Capture the cell that displays the provided text and extract its [X, Y] central coordinate. 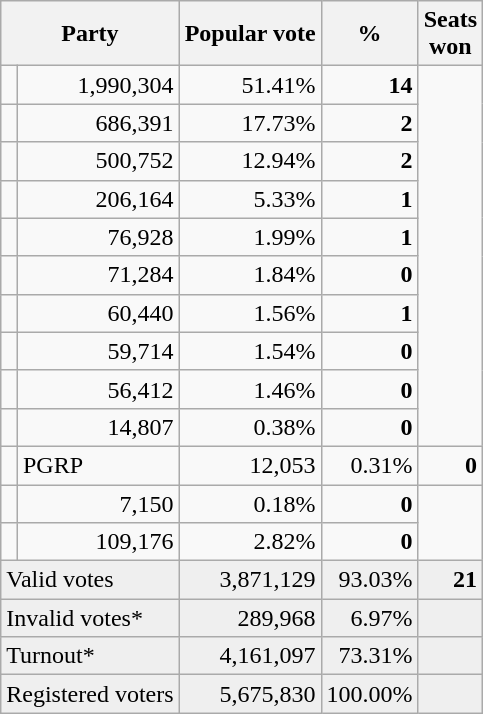
76,928 [98, 237]
686,391 [98, 123]
500,752 [98, 161]
5.33% [250, 199]
12.94% [250, 161]
93.03% [370, 580]
Invalid votes* [90, 618]
289,968 [250, 618]
2.82% [250, 542]
Party [90, 34]
PGRP [98, 465]
1.99% [250, 237]
1.54% [250, 351]
21 [450, 580]
73.31% [370, 656]
Valid votes [90, 580]
14,807 [98, 427]
3,871,129 [250, 580]
17.73% [250, 123]
5,675,830 [250, 694]
51.41% [250, 85]
1.84% [250, 275]
1.56% [250, 313]
Turnout* [90, 656]
1,990,304 [98, 85]
56,412 [98, 389]
60,440 [98, 313]
7,150 [98, 503]
% [370, 34]
0.18% [250, 503]
Popular vote [250, 34]
59,714 [98, 351]
4,161,097 [250, 656]
Seatswon [450, 34]
0.31% [370, 465]
100.00% [370, 694]
0.38% [250, 427]
Registered voters [90, 694]
1.46% [250, 389]
109,176 [98, 542]
12,053 [250, 465]
206,164 [98, 199]
6.97% [370, 618]
14 [370, 85]
71,284 [98, 275]
